Scan for the cell matching the given text and deliver its (x, y) coordinate at center. 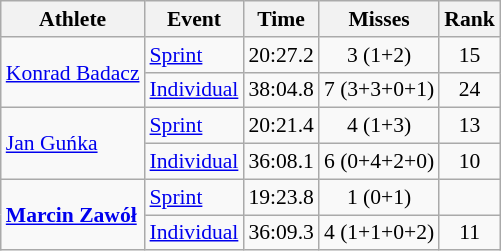
38:04.8 (280, 90)
20:21.4 (280, 126)
4 (1+1+0+2) (379, 233)
20:27.2 (280, 55)
Marcin Zawół (73, 214)
24 (470, 90)
3 (1+2) (379, 55)
Time (280, 19)
36:08.1 (280, 162)
4 (1+3) (379, 126)
1 (0+1) (379, 197)
7 (3+3+0+1) (379, 90)
Rank (470, 19)
6 (0+4+2+0) (379, 162)
Event (194, 19)
10 (470, 162)
Jan Guńka (73, 144)
13 (470, 126)
11 (470, 233)
36:09.3 (280, 233)
Konrad Badacz (73, 72)
Misses (379, 19)
15 (470, 55)
19:23.8 (280, 197)
Athlete (73, 19)
